Pinpoint the cell where the given text exists, returning its [x, y] midpoint coordinate. 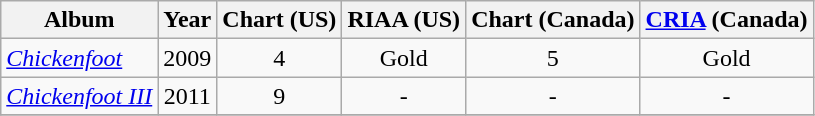
5 [553, 58]
RIAA (US) [404, 20]
CRIA (Canada) [726, 20]
Album [80, 20]
9 [280, 96]
Chickenfoot III [80, 96]
Chart (Canada) [553, 20]
Chickenfoot [80, 58]
4 [280, 58]
Year [188, 20]
Chart (US) [280, 20]
2011 [188, 96]
2009 [188, 58]
